Search for the cell housing the specified text and yield its [x, y] center coordinate. 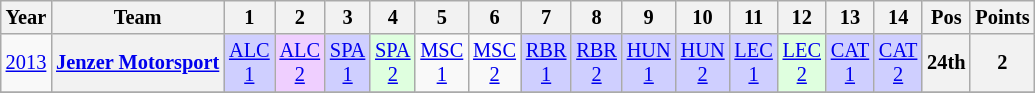
Points [1002, 17]
LEC1 [753, 63]
ALC1 [249, 63]
1 [249, 17]
RBR1 [546, 63]
Team [138, 17]
Year [26, 17]
7 [546, 17]
4 [392, 17]
MSC2 [494, 63]
3 [348, 17]
SPA2 [392, 63]
RBR2 [596, 63]
Pos [946, 17]
12 [802, 17]
HUN2 [703, 63]
CAT1 [850, 63]
LEC2 [802, 63]
Jenzer Motorsport [138, 63]
5 [442, 17]
6 [494, 17]
14 [898, 17]
2013 [26, 63]
CAT2 [898, 63]
11 [753, 17]
13 [850, 17]
9 [649, 17]
SPA1 [348, 63]
10 [703, 17]
MSC1 [442, 63]
ALC2 [300, 63]
24th [946, 63]
HUN1 [649, 63]
8 [596, 17]
